Pinpoint the cell where the given text exists, returning its (x, y) midpoint coordinate. 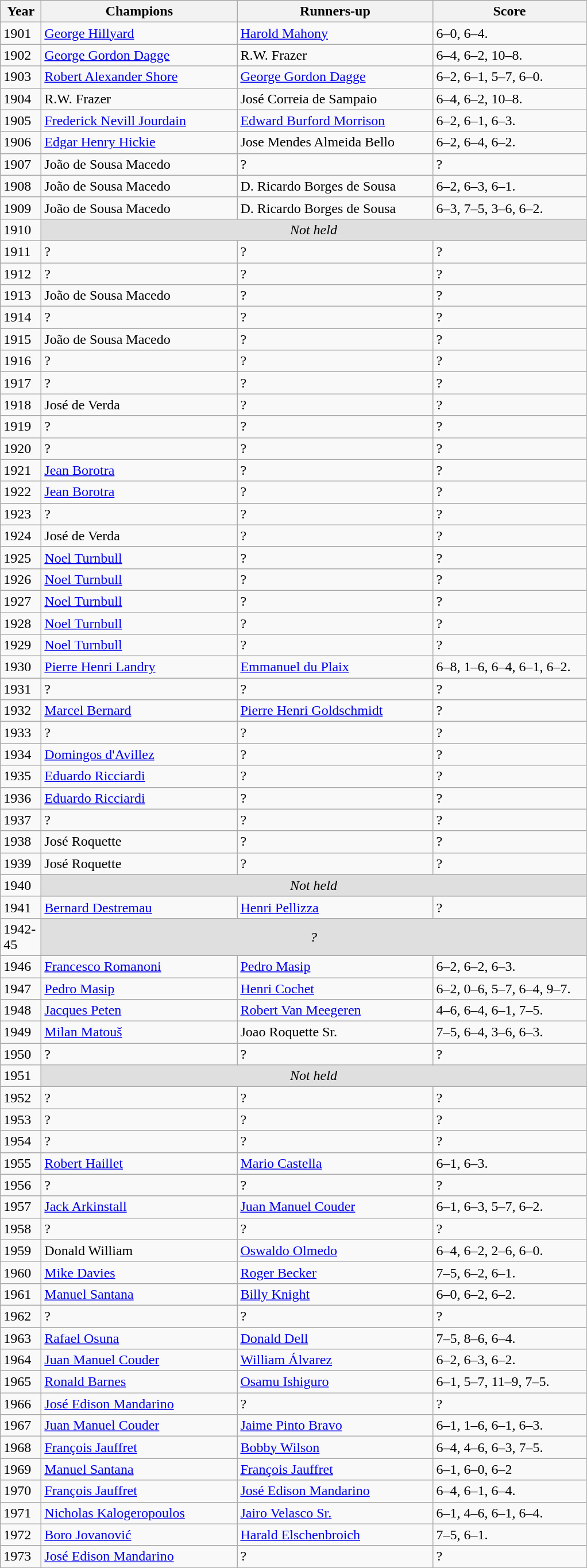
Jairo Velasco Sr. (335, 1513)
6–1, 1–6, 6–1, 6–3. (509, 1426)
Donald Dell (335, 1338)
1964 (21, 1360)
1934 (21, 754)
1955 (21, 1163)
1925 (21, 557)
6–4, 4–6, 6–3, 7–5. (509, 1447)
Osamu Ishiguro (335, 1382)
7–5, 6–4, 3–6, 6–3. (509, 1032)
1903 (21, 77)
1966 (21, 1404)
1965 (21, 1382)
1902 (21, 55)
Robert Haillet (139, 1163)
William Álvarez (335, 1360)
Donald William (139, 1250)
José Correia de Sampaio (335, 99)
1950 (21, 1054)
1958 (21, 1229)
1917 (21, 383)
1942-45 (21, 937)
6–1, 5–7, 11–9, 7–5. (509, 1382)
6–1, 6–3. (509, 1163)
1956 (21, 1185)
1918 (21, 405)
Score (509, 11)
Harold Mahony (335, 33)
George Hillyard (139, 33)
Jacques Peten (139, 1011)
1933 (21, 733)
1971 (21, 1513)
6–1, 4–6, 6–1, 6–4. (509, 1513)
Oswaldo Olmedo (335, 1250)
Edward Burford Morrison (335, 121)
Bobby Wilson (335, 1447)
1960 (21, 1272)
Nicholas Kalogeropoulos (139, 1513)
6–0, 6–2, 6–2. (509, 1294)
Rafael Osuna (139, 1338)
Bernard Destremau (139, 907)
Robert Van Meegeren (335, 1011)
1957 (21, 1207)
1924 (21, 536)
1969 (21, 1469)
1959 (21, 1250)
Jaime Pinto Bravo (335, 1426)
1941 (21, 907)
Pierre Henri Goldschmidt (335, 711)
1951 (21, 1076)
1931 (21, 689)
1905 (21, 121)
Joao Roquette Sr. (335, 1032)
6–2, 0–6, 5–7, 6–4, 9–7. (509, 988)
7–5, 6–1. (509, 1535)
Mario Castella (335, 1163)
7–5, 8–6, 6–4. (509, 1338)
6–2, 6–1, 5–7, 6–0. (509, 77)
6–0, 6–4. (509, 33)
1940 (21, 885)
1909 (21, 208)
1954 (21, 1141)
6–4, 6–1, 6–4. (509, 1491)
Frederick Nevill Jourdain (139, 121)
Ronald Barnes (139, 1382)
1914 (21, 318)
1926 (21, 579)
1901 (21, 33)
6–2, 6–3, 6–1. (509, 186)
1948 (21, 1011)
1972 (21, 1535)
1967 (21, 1426)
1929 (21, 645)
Harald Elschenbroich (335, 1535)
1973 (21, 1557)
Mike Davies (139, 1272)
1970 (21, 1491)
1937 (21, 820)
Runners-up (335, 11)
Henri Pellizza (335, 907)
6–2, 6–3, 6–2. (509, 1360)
1907 (21, 164)
Jose Mendes Almeida Bello (335, 142)
Marcel Bernard (139, 711)
1961 (21, 1294)
1916 (21, 361)
1912 (21, 274)
1963 (21, 1338)
1921 (21, 470)
6–2, 6–2, 6–3. (509, 966)
Billy Knight (335, 1294)
6–1, 6–0, 6–2 (509, 1469)
1953 (21, 1120)
1930 (21, 667)
Emmanuel du Plaix (335, 667)
1919 (21, 427)
1932 (21, 711)
1915 (21, 339)
1952 (21, 1098)
1938 (21, 842)
6–2, 6–4, 6–2. (509, 142)
Robert Alexander Shore (139, 77)
Boro Jovanović (139, 1535)
6–2, 6–1, 6–3. (509, 121)
1927 (21, 601)
Pierre Henri Landry (139, 667)
Roger Becker (335, 1272)
1922 (21, 492)
1908 (21, 186)
1928 (21, 623)
1935 (21, 776)
Henri Cochet (335, 988)
Domingos d'Avillez (139, 754)
1962 (21, 1316)
Edgar Henry Hickie (139, 142)
1939 (21, 864)
1913 (21, 296)
Milan Matouš (139, 1032)
7–5, 6–2, 6–1. (509, 1272)
1911 (21, 251)
1949 (21, 1032)
1923 (21, 514)
4–6, 6–4, 6–1, 7–5. (509, 1011)
1947 (21, 988)
Jack Arkinstall (139, 1207)
1946 (21, 966)
Francesco Romanoni (139, 966)
1906 (21, 142)
1920 (21, 448)
6–1, 6–3, 5–7, 6–2. (509, 1207)
6–8, 1–6, 6–4, 6–1, 6–2. (509, 667)
6–4, 6–2, 2–6, 6–0. (509, 1250)
1968 (21, 1447)
1910 (21, 230)
1904 (21, 99)
Year (21, 11)
Champions (139, 11)
6–3, 7–5, 3–6, 6–2. (509, 208)
1936 (21, 798)
